Pinpoint the cell where the given text exists, returning its (x, y) midpoint coordinate. 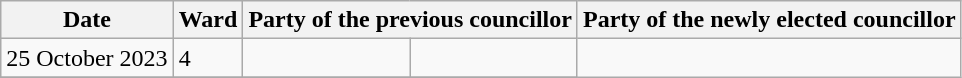
Ward (208, 20)
25 October 2023 (87, 58)
4 (208, 58)
Party of the previous councillor (410, 20)
Party of the newly elected councillor (769, 20)
Date (87, 20)
